Detect which cell encompasses the target text, then output its [x, y] center coordinate. 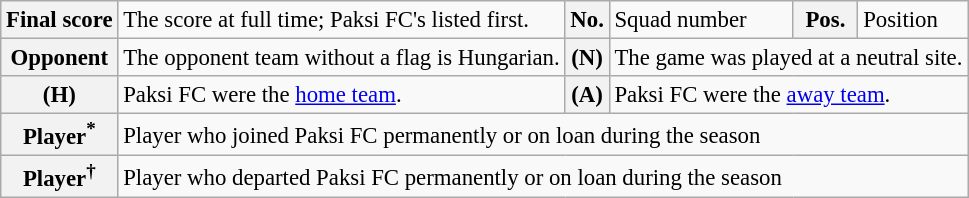
The game was played at a neutral site. [788, 58]
Paksi FC were the away team. [788, 95]
Player† [60, 177]
Player who departed Paksi FC permanently or on loan during the season [543, 177]
Opponent [60, 58]
Squad number [701, 20]
Player who joined Paksi FC permanently or on loan during the season [543, 135]
Player* [60, 135]
(A) [587, 95]
(N) [587, 58]
No. [587, 20]
Final score [60, 20]
The opponent team without a flag is Hungarian. [342, 58]
Paksi FC were the home team. [342, 95]
(H) [60, 95]
The score at full time; Paksi FC's listed first. [342, 20]
Pos. [826, 20]
Position [913, 20]
